Pinpoint the cell where the given text exists, returning its (X, Y) midpoint coordinate. 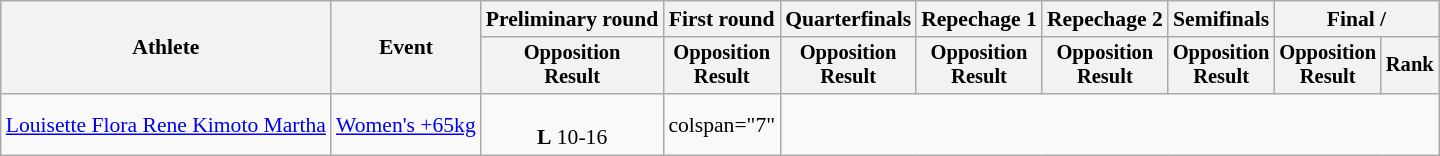
Repechage 1 (979, 19)
colspan="7" (722, 124)
Final / (1356, 19)
Event (406, 48)
Quarterfinals (848, 19)
Preliminary round (572, 19)
Louisette Flora Rene Kimoto Martha (166, 124)
Women's +65kg (406, 124)
Athlete (166, 48)
Repechage 2 (1105, 19)
First round (722, 19)
Rank (1410, 66)
Semifinals (1222, 19)
L 10-16 (572, 124)
